Capture the cell that displays the provided text and extract its (x, y) central coordinate. 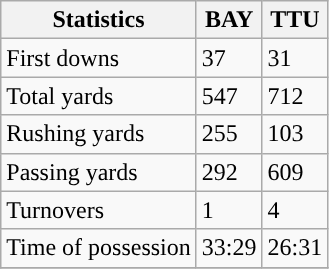
547 (229, 96)
TTU (295, 20)
Passing yards (99, 172)
Time of possession (99, 248)
1 (229, 210)
BAY (229, 20)
255 (229, 134)
712 (295, 96)
26:31 (295, 248)
First downs (99, 58)
Turnovers (99, 210)
31 (295, 58)
4 (295, 210)
609 (295, 172)
103 (295, 134)
292 (229, 172)
Total yards (99, 96)
Statistics (99, 20)
Rushing yards (99, 134)
37 (229, 58)
33:29 (229, 248)
